Return (x, y) of the center of cell containing provided text 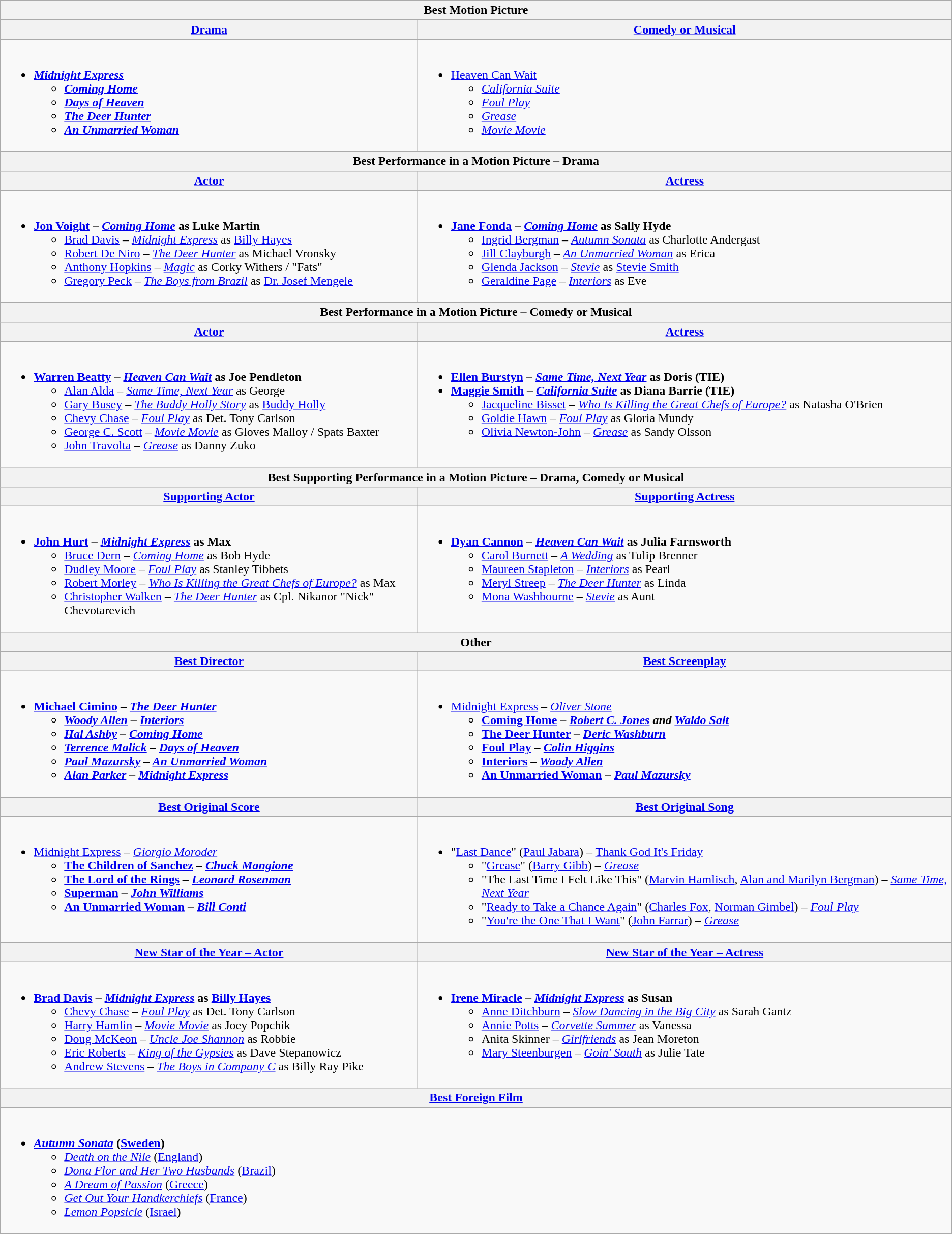
Best Foreign Film (476, 1098)
Best Performance in a Motion Picture – Drama (476, 161)
Best Supporting Performance in a Motion Picture – Drama, Comedy or Musical (476, 477)
Supporting Actor (209, 496)
Best Original Score (209, 807)
Heaven Can WaitCalifornia SuiteFoul PlayGreaseMovie Movie (685, 96)
Best Original Song (685, 807)
Other (476, 642)
Midnight ExpressComing HomeDays of HeavenThe Deer HunterAn Unmarried Woman (209, 96)
Best Motion Picture (476, 10)
Comedy or Musical (685, 29)
Supporting Actress (685, 496)
Best Director (209, 661)
New Star of the Year – Actress (685, 952)
New Star of the Year – Actor (209, 952)
Drama (209, 29)
Best Screenplay (685, 661)
Best Performance in a Motion Picture – Comedy or Musical (476, 312)
